Scan for the cell matching the given text and deliver its (x, y) coordinate at center. 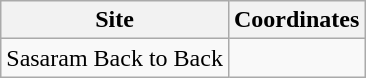
Sasaram Back to Back (115, 58)
Coordinates (296, 20)
Site (115, 20)
